Output the [x, y] coordinate of the center of the cell containing the given text.  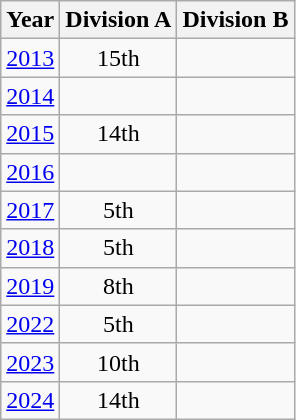
2022 [30, 324]
2019 [30, 286]
2014 [30, 96]
2016 [30, 172]
15th [118, 58]
2015 [30, 134]
Division B [236, 20]
2024 [30, 400]
10th [118, 362]
2013 [30, 58]
2023 [30, 362]
Year [30, 20]
2018 [30, 248]
2017 [30, 210]
8th [118, 286]
Division A [118, 20]
